Extract the (x, y) coordinate from the center of the cell holding the provided text.  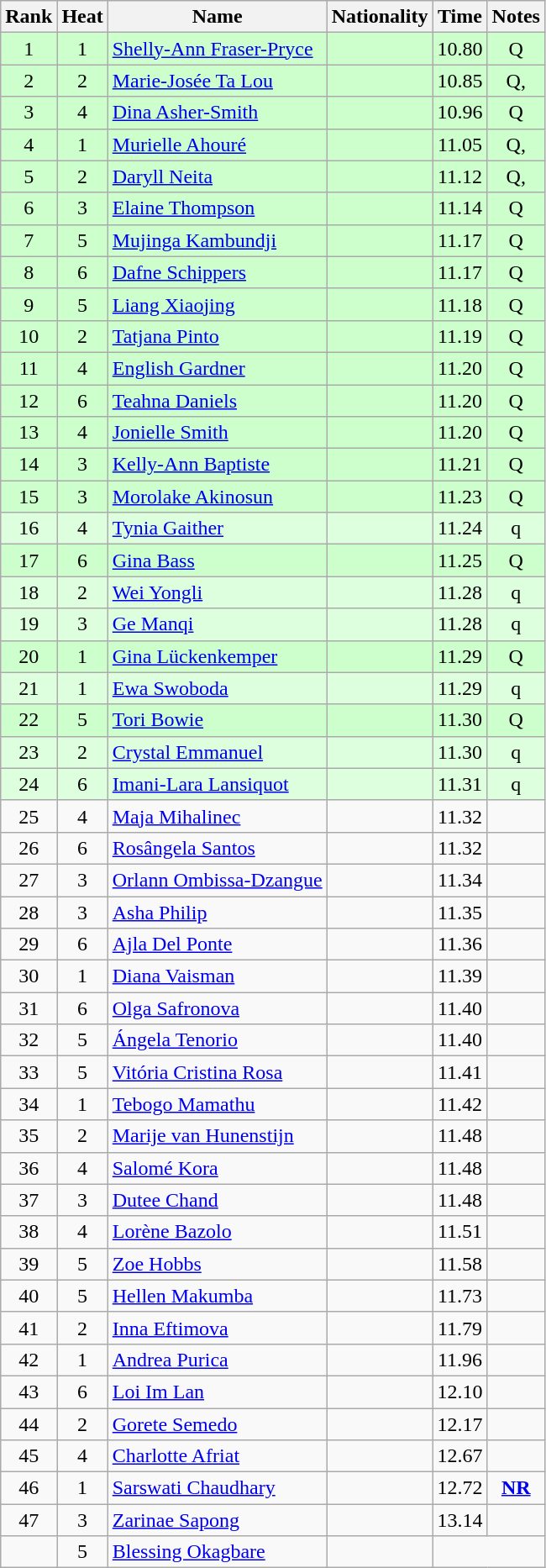
46 (29, 1488)
11.58 (460, 1264)
Morolake Akinosun (217, 497)
Teahna Daniels (217, 401)
Elaine Thompson (217, 208)
16 (29, 529)
29 (29, 944)
21 (29, 688)
12 (29, 401)
24 (29, 784)
11.73 (460, 1296)
11.19 (460, 336)
Charlotte Afriat (217, 1456)
11.21 (460, 465)
Heat (82, 17)
11.96 (460, 1360)
11.12 (460, 176)
11.42 (460, 1104)
Diana Vaisman (217, 976)
Wei Yongli (217, 592)
Ángela Tenorio (217, 1040)
45 (29, 1456)
44 (29, 1424)
Marije van Hunenstijn (217, 1136)
Nationality (380, 17)
19 (29, 624)
Loi Im Lan (217, 1392)
Dutee Chand (217, 1200)
Crystal Emmanuel (217, 752)
Zarinae Sapong (217, 1520)
22 (29, 720)
11.23 (460, 497)
27 (29, 880)
12.10 (460, 1392)
11.14 (460, 208)
15 (29, 497)
10 (29, 336)
30 (29, 976)
Kelly-Ann Baptiste (217, 465)
7 (29, 240)
11.36 (460, 944)
42 (29, 1360)
Daryll Neita (217, 176)
Dafne Schippers (217, 272)
25 (29, 816)
Vitória Cristina Rosa (217, 1072)
17 (29, 560)
11.24 (460, 529)
12.67 (460, 1456)
Gina Bass (217, 560)
Tynia Gaither (217, 529)
Olga Safronova (217, 1008)
8 (29, 272)
Rosângela Santos (217, 848)
Ewa Swoboda (217, 688)
Sarswati Chaudhary (217, 1488)
Mujinga Kambundji (217, 240)
Name (217, 17)
11.39 (460, 976)
23 (29, 752)
34 (29, 1104)
Imani-Lara Lansiquot (217, 784)
39 (29, 1264)
Blessing Okagbare (217, 1552)
11.41 (460, 1072)
47 (29, 1520)
Inna Eftimova (217, 1328)
Shelly-Ann Fraser-Pryce (217, 49)
14 (29, 465)
32 (29, 1040)
36 (29, 1168)
38 (29, 1232)
Dina Asher-Smith (217, 113)
18 (29, 592)
37 (29, 1200)
Ge Manqi (217, 624)
Ajla Del Ponte (217, 944)
Andrea Purica (217, 1360)
Time (460, 17)
NR (516, 1488)
20 (29, 656)
31 (29, 1008)
Asha Philip (217, 912)
9 (29, 304)
13.14 (460, 1520)
Salomé Kora (217, 1168)
Gina Lückenkemper (217, 656)
Gorete Semedo (217, 1424)
41 (29, 1328)
11.25 (460, 560)
10.85 (460, 81)
11 (29, 368)
Rank (29, 17)
Maja Mihalinec (217, 816)
35 (29, 1136)
12.72 (460, 1488)
10.80 (460, 49)
10.96 (460, 113)
Lorène Bazolo (217, 1232)
Orlann Ombissa-Dzangue (217, 880)
12.17 (460, 1424)
33 (29, 1072)
28 (29, 912)
11.51 (460, 1232)
43 (29, 1392)
Jonielle Smith (217, 433)
Tori Bowie (217, 720)
Liang Xiaojing (217, 304)
Tatjana Pinto (217, 336)
11.18 (460, 304)
11.79 (460, 1328)
English Gardner (217, 368)
11.31 (460, 784)
Murielle Ahouré (217, 145)
26 (29, 848)
13 (29, 433)
Notes (516, 17)
11.34 (460, 880)
40 (29, 1296)
11.05 (460, 145)
Marie-Josée Ta Lou (217, 81)
11.35 (460, 912)
Hellen Makumba (217, 1296)
Zoe Hobbs (217, 1264)
Tebogo Mamathu (217, 1104)
